Locate the cell with the specified text and output its [X, Y] center coordinate. 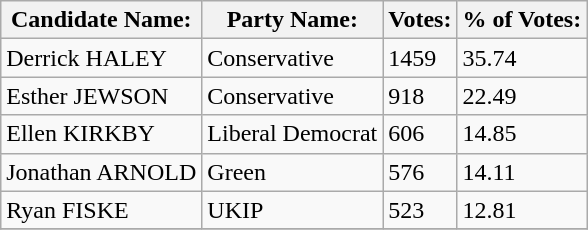
14.11 [522, 172]
UKIP [292, 210]
Ellen KIRKBY [102, 134]
576 [420, 172]
523 [420, 210]
Party Name: [292, 20]
Jonathan ARNOLD [102, 172]
1459 [420, 58]
606 [420, 134]
918 [420, 96]
22.49 [522, 96]
Ryan FISKE [102, 210]
Esther JEWSON [102, 96]
Votes: [420, 20]
14.85 [522, 134]
Green [292, 172]
% of Votes: [522, 20]
Derrick HALEY [102, 58]
Liberal Democrat [292, 134]
35.74 [522, 58]
Candidate Name: [102, 20]
12.81 [522, 210]
